Scan for the cell matching the given text and deliver its (x, y) coordinate at center. 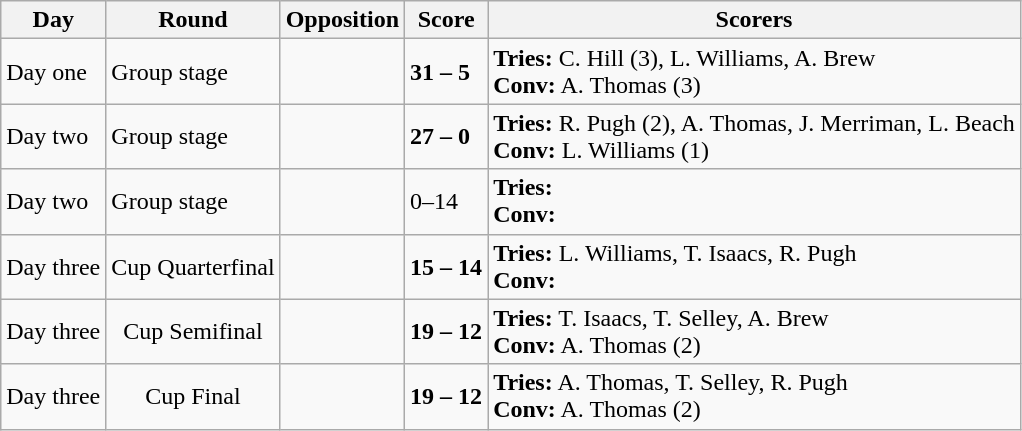
31 – 5 (446, 72)
Cup Quarterfinal (193, 266)
15 – 14 (446, 266)
Tries: A. Thomas, T. Selley, R. PughConv: A. Thomas (2) (754, 396)
Round (193, 20)
Day (54, 20)
Tries: T. Isaacs, T. Selley, A. BrewConv: A. Thomas (2) (754, 332)
0–14 (446, 202)
Day one (54, 72)
Tries: L. Williams, T. Isaacs, R. PughConv: (754, 266)
Cup Final (193, 396)
Scorers (754, 20)
Tries:Conv: (754, 202)
Tries: C. Hill (3), L. Williams, A. BrewConv: A. Thomas (3) (754, 72)
Cup Semifinal (193, 332)
Opposition (342, 20)
Tries: R. Pugh (2), A. Thomas, J. Merriman, L. BeachConv: L. Williams (1) (754, 136)
Score (446, 20)
27 – 0 (446, 136)
